Extract the [x, y] coordinate from the center of the cell holding the provided text.  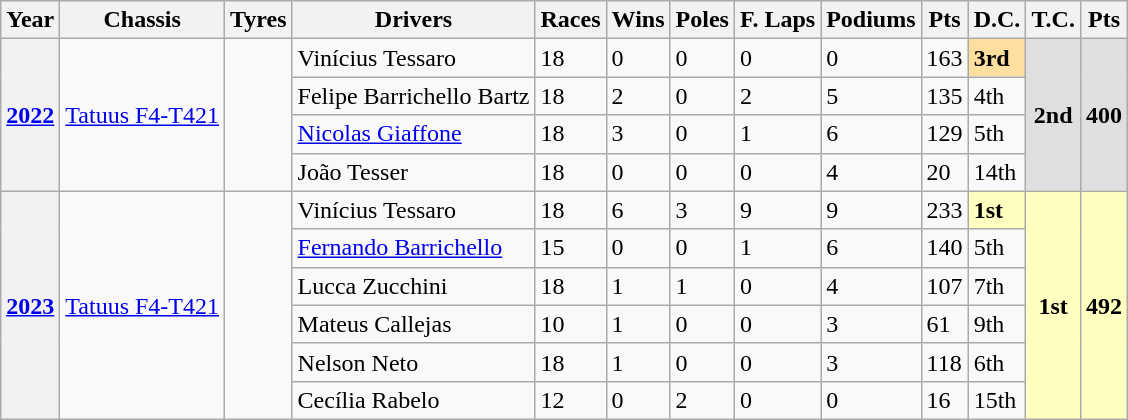
D.C. [997, 20]
16 [944, 400]
129 [944, 134]
140 [944, 248]
5 [871, 96]
4th [997, 96]
Nicolas Giaffone [414, 134]
118 [944, 362]
Fernando Barrichello [414, 248]
2nd [1054, 115]
Podiums [871, 20]
233 [944, 210]
3rd [997, 58]
7th [997, 286]
2023 [30, 305]
15 [570, 248]
João Tesser [414, 172]
Nelson Neto [414, 362]
2022 [30, 115]
61 [944, 324]
492 [1104, 305]
400 [1104, 115]
Felipe Barrichello Bartz [414, 96]
15th [997, 400]
Poles [702, 20]
Lucca Zucchini [414, 286]
Tyres [259, 20]
T.C. [1054, 20]
9th [997, 324]
6th [997, 362]
Year [30, 20]
163 [944, 58]
14th [997, 172]
Mateus Callejas [414, 324]
10 [570, 324]
Wins [638, 20]
12 [570, 400]
Drivers [414, 20]
Chassis [142, 20]
F. Laps [777, 20]
20 [944, 172]
135 [944, 96]
Cecília Rabelo [414, 400]
107 [944, 286]
Races [570, 20]
